Return (X, Y) of the center of cell containing provided text 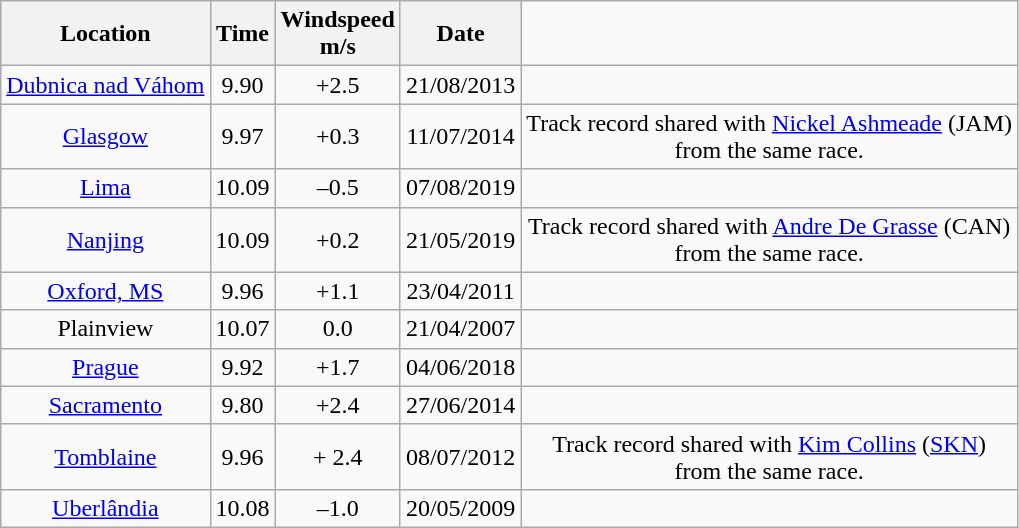
+ 2.4 (338, 456)
21/04/2007 (460, 329)
9.80 (242, 405)
9.97 (242, 136)
+1.7 (338, 367)
20/05/2009 (460, 508)
+0.2 (338, 240)
07/08/2019 (460, 188)
Uberlândia (106, 508)
0.0 (338, 329)
10.08 (242, 508)
9.90 (242, 85)
08/07/2012 (460, 456)
Nanjing (106, 240)
Tomblaine (106, 456)
10.07 (242, 329)
23/04/2011 (460, 291)
Oxford, MS (106, 291)
Lima (106, 188)
Sacramento (106, 405)
21/05/2019 (460, 240)
–1.0 (338, 508)
+1.1 (338, 291)
+2.5 (338, 85)
Windspeedm/s (338, 34)
Date (460, 34)
Location (106, 34)
Plainview (106, 329)
Track record shared with Andre De Grasse (CAN)from the same race. (770, 240)
Time (242, 34)
–0.5 (338, 188)
+2.4 (338, 405)
27/06/2014 (460, 405)
Track record shared with Nickel Ashmeade (JAM)from the same race. (770, 136)
Glasgow (106, 136)
Prague (106, 367)
+0.3 (338, 136)
Dubnica nad Váhom (106, 85)
Track record shared with Kim Collins (SKN)from the same race. (770, 456)
9.92 (242, 367)
11/07/2014 (460, 136)
04/06/2018 (460, 367)
21/08/2013 (460, 85)
